Locate the cell with the specified text and output its (x, y) center coordinate. 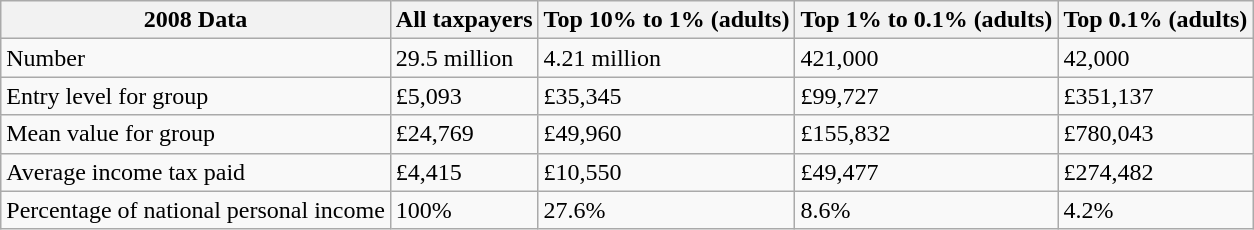
£35,345 (666, 96)
2008 Data (196, 20)
£49,477 (926, 172)
4.2% (1156, 210)
4.21 million (666, 58)
Top 10% to 1% (adults) (666, 20)
100% (464, 210)
8.6% (926, 210)
Top 0.1% (adults) (1156, 20)
Percentage of national personal income (196, 210)
All taxpayers (464, 20)
Top 1% to 0.1% (adults) (926, 20)
27.6% (666, 210)
Mean value for group (196, 134)
Entry level for group (196, 96)
Number (196, 58)
42,000 (1156, 58)
£10,550 (666, 172)
£274,482 (1156, 172)
£49,960 (666, 134)
Average income tax paid (196, 172)
£780,043 (1156, 134)
421,000 (926, 58)
£24,769 (464, 134)
£155,832 (926, 134)
29.5 million (464, 58)
£4,415 (464, 172)
£99,727 (926, 96)
£351,137 (1156, 96)
£5,093 (464, 96)
